Identify which cell holds the provided text, then report its [X, Y] central coordinate. 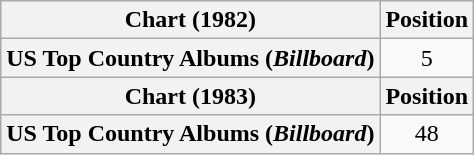
Chart (1983) [190, 96]
5 [427, 58]
Chart (1982) [190, 20]
48 [427, 134]
